For the text-containing cell, return its midpoint in [x, y] coordinate format. 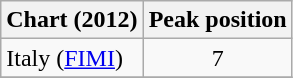
Italy (FIMI) [72, 58]
Chart (2012) [72, 20]
Peak position [218, 20]
7 [218, 58]
